Provide the [x, y] coordinate of the cell's center where the given text is located.  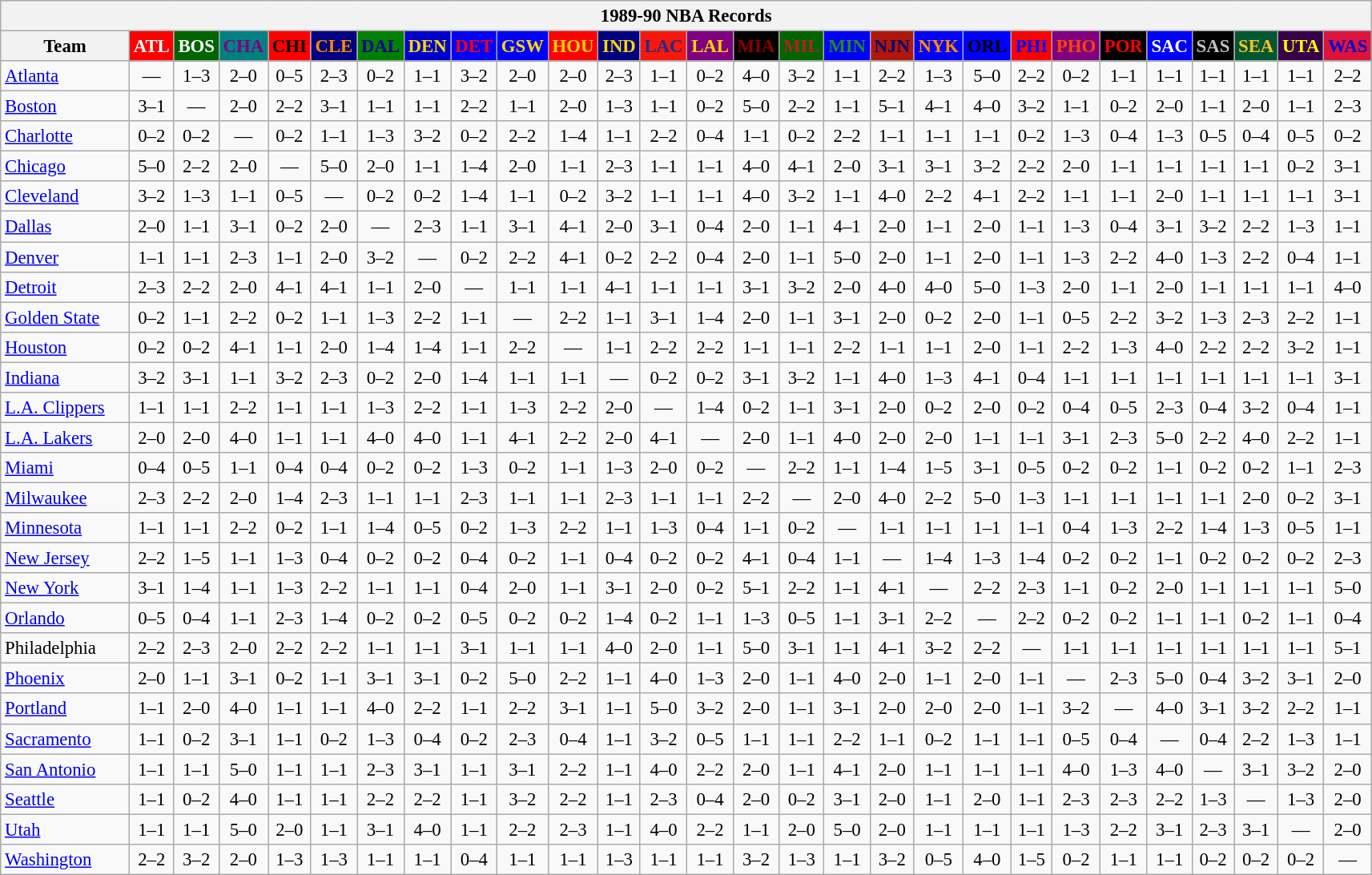
L.A. Clippers [66, 408]
DET [474, 46]
CHI [289, 46]
CHA [243, 46]
Milwaukee [66, 498]
Utah [66, 829]
Miami [66, 468]
Dallas [66, 227]
LAL [710, 46]
WAS [1348, 46]
IND [619, 46]
LAC [663, 46]
NJN [892, 46]
DEN [428, 46]
ATL [151, 46]
Orlando [66, 619]
L.A. Lakers [66, 437]
SEA [1256, 46]
MIL [802, 46]
PHI [1032, 46]
POR [1123, 46]
HOU [573, 46]
GSW [522, 46]
NYK [939, 46]
Houston [66, 347]
Detroit [66, 287]
Portland [66, 709]
ORL [987, 46]
Boston [66, 107]
New Jersey [66, 558]
San Antonio [66, 769]
DAL [381, 46]
Phoenix [66, 679]
Denver [66, 257]
MIN [847, 46]
PHO [1076, 46]
Cleveland [66, 196]
Sacramento [66, 739]
1989-90 NBA Records [686, 16]
Indiana [66, 377]
Golden State [66, 317]
Philadelphia [66, 648]
Washington [66, 860]
SAC [1169, 46]
MIA [756, 46]
Team [66, 46]
New York [66, 588]
Atlanta [66, 76]
BOS [196, 46]
CLE [333, 46]
Charlotte [66, 136]
SAS [1213, 46]
UTA [1301, 46]
Chicago [66, 167]
Minnesota [66, 528]
Seattle [66, 799]
